From the cell containing the given text, extract its center point as [X, Y] coordinate. 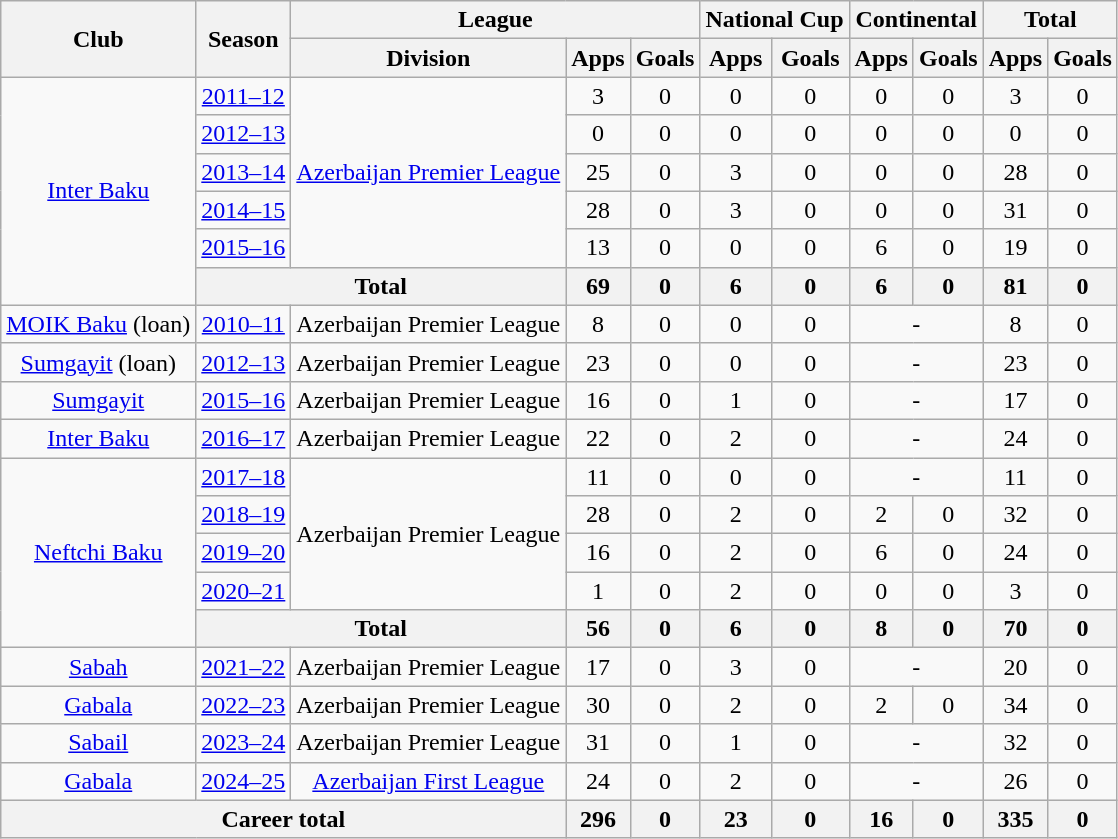
2022–23 [244, 705]
22 [598, 438]
Neftchi Baku [98, 553]
2017–18 [244, 477]
2010–11 [244, 324]
Club [98, 39]
Season [244, 39]
19 [1015, 248]
20 [1015, 667]
Sumgayit [98, 400]
2018–19 [244, 515]
2021–22 [244, 667]
296 [598, 819]
Sabail [98, 743]
Sabah [98, 667]
Career total [284, 819]
2016–17 [244, 438]
2011–12 [244, 96]
League [496, 20]
25 [598, 172]
2024–25 [244, 781]
56 [598, 629]
34 [1015, 705]
2019–20 [244, 553]
13 [598, 248]
70 [1015, 629]
335 [1015, 819]
National Cup [774, 20]
Division [428, 58]
69 [598, 286]
26 [1015, 781]
2020–21 [244, 591]
Azerbaijan First League [428, 781]
Continental [916, 20]
Sumgayit (loan) [98, 362]
MOIK Baku (loan) [98, 324]
30 [598, 705]
2014–15 [244, 210]
2013–14 [244, 172]
81 [1015, 286]
2023–24 [244, 743]
